Determine the (X, Y) coordinate at the center of the cell enclosing the given text.  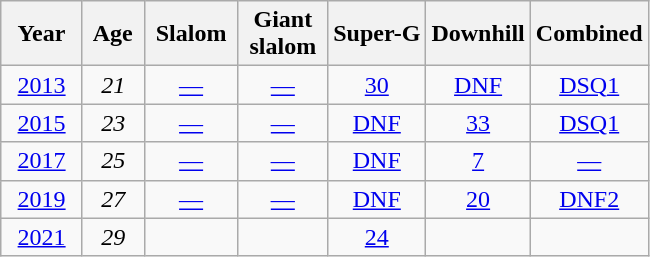
27 (113, 199)
Year (42, 34)
21 (113, 85)
2017 (42, 161)
24 (377, 237)
25 (113, 161)
Super-G (377, 34)
Giant slalom (283, 34)
2019 (42, 199)
2021 (42, 237)
Combined (589, 34)
23 (113, 123)
33 (478, 123)
Downhill (478, 34)
7 (478, 161)
Slalom (191, 34)
30 (377, 85)
29 (113, 237)
20 (478, 199)
2015 (42, 123)
DNF2 (589, 199)
2013 (42, 85)
Age (113, 34)
